Extract the [X, Y] coordinate from the center of the cell holding the provided text.  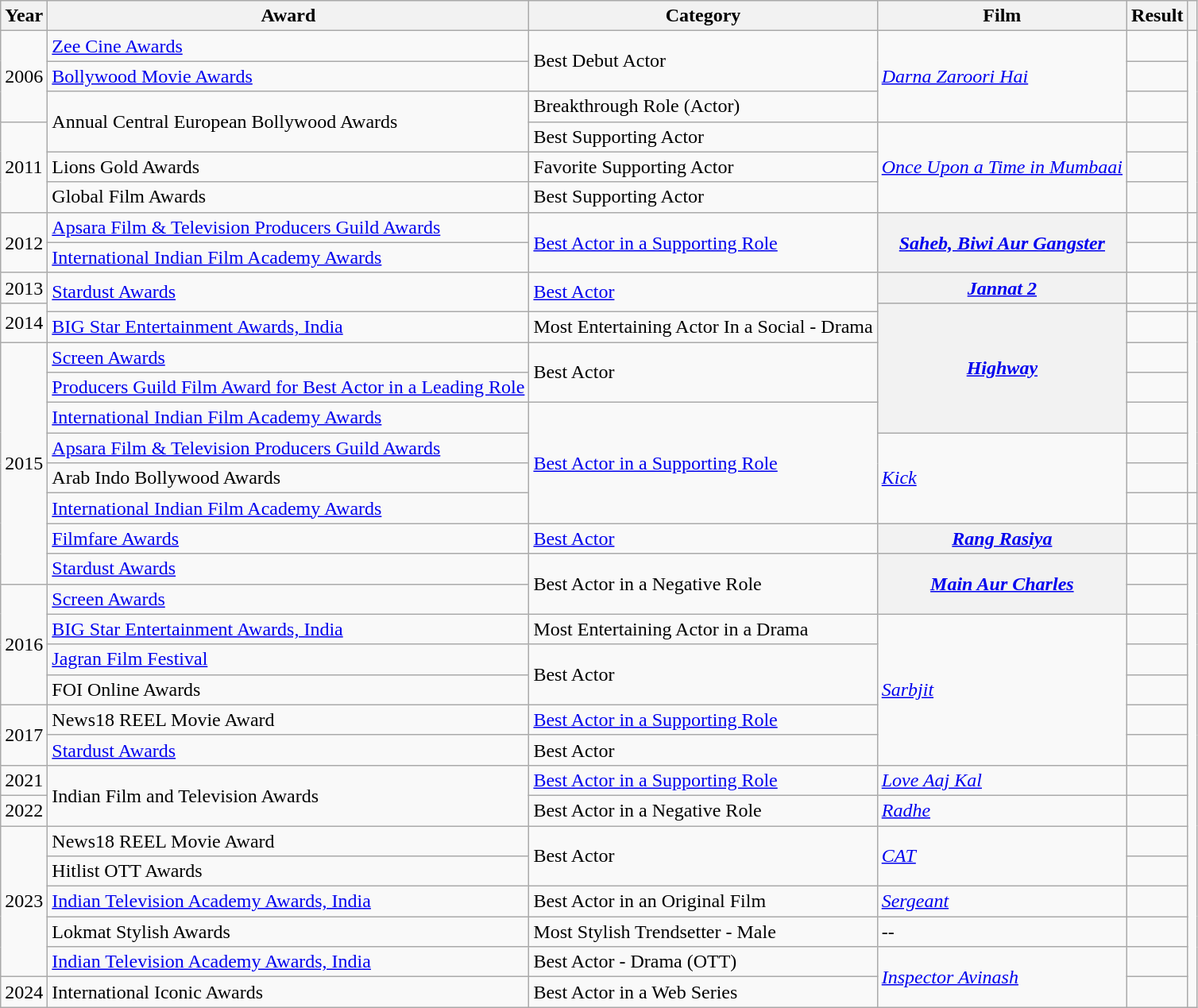
-- [1002, 932]
2014 [24, 322]
Hitlist OTT Awards [288, 871]
Inspector Avinash [1002, 977]
2017 [24, 735]
Jagran Film Festival [288, 659]
Favorite Supporting Actor [703, 167]
Saheb, Biwi Aur Gangster [1002, 242]
Breakthrough Role (Actor) [703, 106]
Indian Film and Television Awards [288, 795]
2012 [24, 242]
Sarbjit [1002, 689]
Sergeant [1002, 902]
Category [703, 16]
Result [1157, 16]
Rang Rasiya [1002, 539]
Producers Guild Film Award for Best Actor in a Leading Role [288, 388]
Best Actor in an Original Film [703, 902]
Best Actor in a Web Series [703, 992]
Best Debut Actor [703, 61]
Most Entertaining Actor in a Drama [703, 629]
2011 [24, 167]
2022 [24, 810]
Lokmat Stylish Awards [288, 932]
Kick [1002, 478]
Best Actor - Drama (OTT) [703, 962]
International Iconic Awards [288, 992]
FOI Online Awards [288, 689]
Annual Central European Bollywood Awards [288, 122]
2016 [24, 644]
Year [24, 16]
Global Film Awards [288, 197]
2023 [24, 902]
Main Aur Charles [1002, 584]
Bollywood Movie Awards [288, 76]
Lions Gold Awards [288, 167]
Most Stylish Trendsetter - Male [703, 932]
CAT [1002, 856]
Filmfare Awards [288, 539]
2013 [24, 288]
Love Aaj Kal [1002, 780]
Radhe [1002, 810]
Highway [1002, 367]
2015 [24, 462]
Zee Cine Awards [288, 46]
2021 [24, 780]
Darna Zaroori Hai [1002, 76]
Once Upon a Time in Mumbaai [1002, 167]
Most Entertaining Actor In a Social - Drama [703, 326]
2024 [24, 992]
Arab Indo Bollywood Awards [288, 478]
2006 [24, 76]
Film [1002, 16]
Jannat 2 [1002, 288]
Award [288, 16]
